For the text-containing cell, return its midpoint in (X, Y) coordinate format. 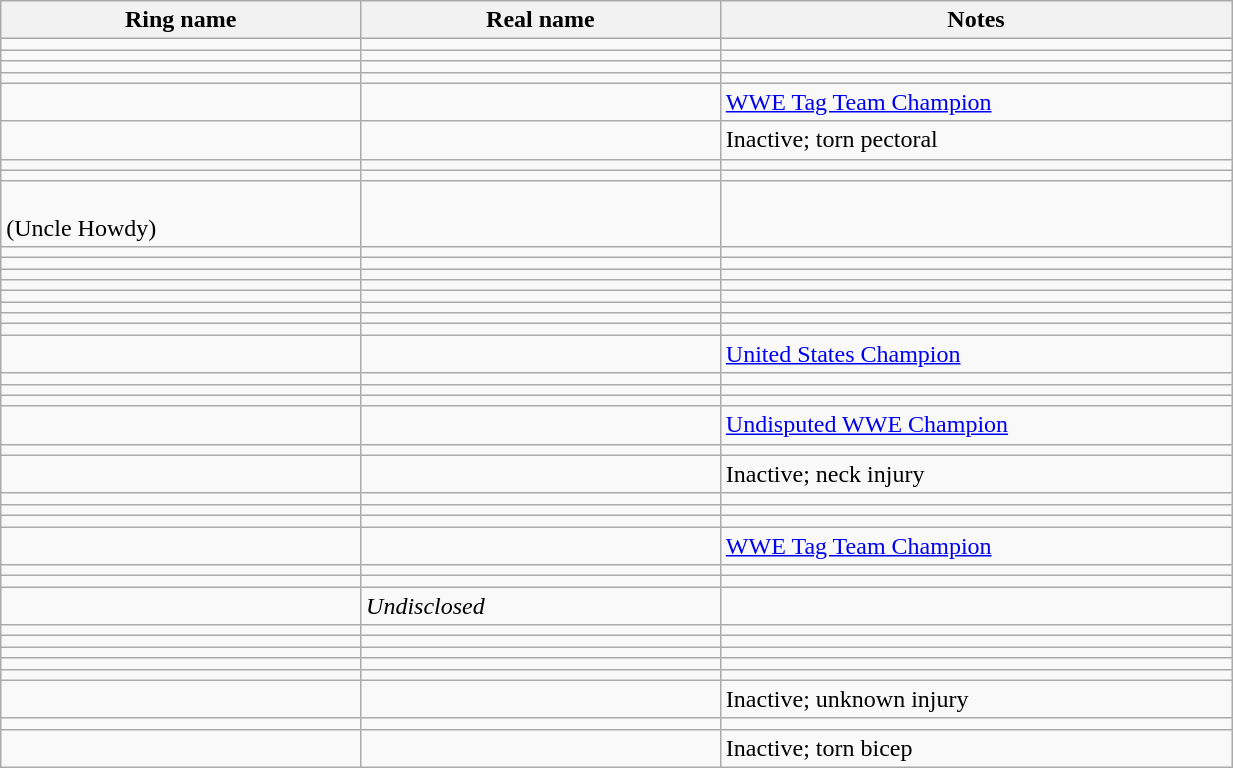
Inactive; unknown injury (976, 699)
Inactive; torn pectoral (976, 140)
Ring name (181, 20)
Undisputed WWE Champion (976, 425)
Real name (541, 20)
Notes (976, 20)
Undisclosed (541, 606)
Inactive; neck injury (976, 474)
Inactive; torn bicep (976, 748)
(Uncle Howdy) (181, 214)
United States Champion (976, 354)
